Pinpoint the cell where the given text exists, returning its [X, Y] midpoint coordinate. 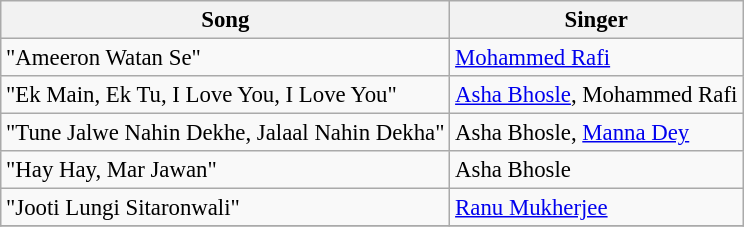
Singer [596, 20]
Asha Bhosle, Manna Dey [596, 133]
"Jooti Lungi Sitaronwali" [226, 208]
Mohammed Rafi [596, 58]
"Ameeron Watan Se" [226, 58]
"Hay Hay, Mar Jawan" [226, 170]
"Tune Jalwe Nahin Dekhe, Jalaal Nahin Dekha" [226, 133]
"Ek Main, Ek Tu, I Love You, I Love You" [226, 95]
Ranu Mukherjee [596, 208]
Asha Bhosle, Mohammed Rafi [596, 95]
Song [226, 20]
Asha Bhosle [596, 170]
